Scan for the cell matching the given text and deliver its (x, y) coordinate at center. 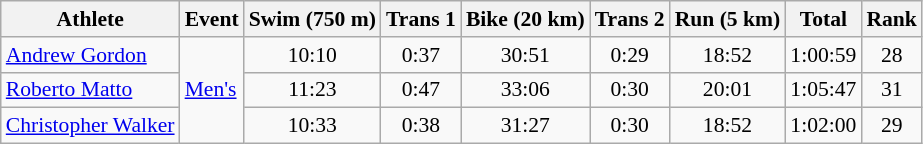
29 (892, 126)
20:01 (728, 90)
Swim (750 m) (312, 19)
10:33 (312, 126)
33:06 (526, 90)
1:00:59 (823, 55)
Trans 1 (421, 19)
Run (5 km) (728, 19)
30:51 (526, 55)
1:05:47 (823, 90)
11:23 (312, 90)
31 (892, 90)
Andrew Gordon (90, 55)
28 (892, 55)
Total (823, 19)
Roberto Matto (90, 90)
Athlete (90, 19)
0:29 (630, 55)
Men's (212, 90)
0:47 (421, 90)
10:10 (312, 55)
Event (212, 19)
Christopher Walker (90, 126)
Rank (892, 19)
0:37 (421, 55)
Trans 2 (630, 19)
31:27 (526, 126)
Bike (20 km) (526, 19)
1:02:00 (823, 126)
0:38 (421, 126)
